Pinpoint the cell where the given text exists, returning its [x, y] midpoint coordinate. 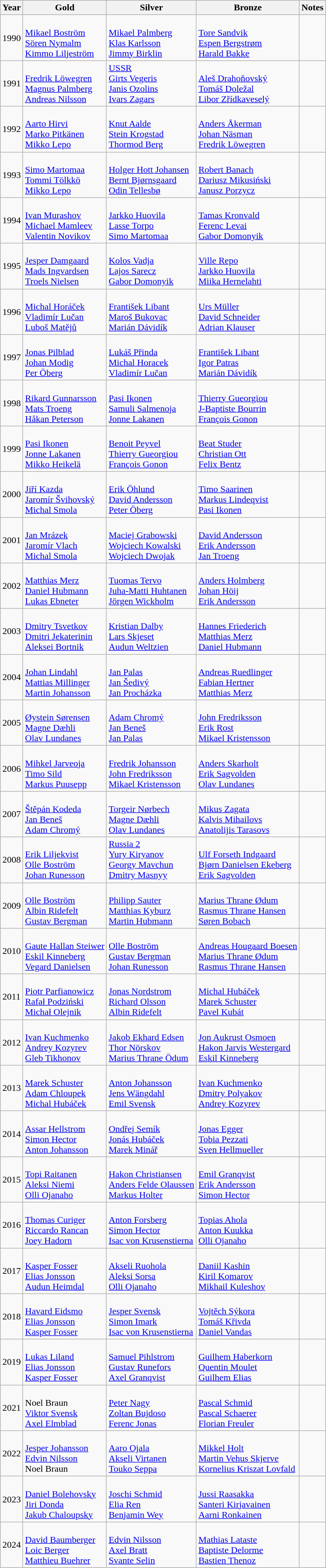
Michal HubáčekMarek SchusterPavel Kubát [248, 996]
Aaro Ojala Akseli VirtanenTouko Seppa [151, 1454]
Matthias MerzDaniel HubmannLukas Ebneter [65, 586]
Erik ÖhlundDavid AnderssonPeter Öberg [151, 494]
1993 [12, 175]
Maciej GrabowskiWojciech KowalskiWojciech Dwojak [151, 540]
Gold [65, 8]
Joschi Schmid Elia RenBenjamin Wey [151, 1499]
Urs MüllerDavid SchneiderAdrian Klauser [248, 311]
Emil GranqvistErik AnderssonSimon Hector [248, 1179]
David AnderssonErik AnderssonJan Troeng [248, 540]
Kasper FosserElias JonssonAudun Heimdal [65, 1271]
Anders ÅkermanJohan NäsmanFredrik Löwegren [248, 129]
Mathias LatasteBaptiste DelormeBastien Thenoz [248, 1545]
Michal HoráčekVladimír LučanLuboš Matějů [65, 311]
Pascal SchmidPascal SchaererFlorian Freuler [248, 1408]
Russia 2Yury KiryanovGeorgy MavchunDmitry Masnyy [151, 860]
David BaumbergerLoic Berger Matthieu Buehrer [65, 1545]
Ivan KuchmenkoDmitry PolyakovAndrey Kozyrev [248, 1088]
Pasi IkonenJonne LakanenMikko Heikelä [65, 449]
Andreas Hougaard BoesenMarius Thrane ØdumRasmus Thrane Hansen [248, 951]
Knut AaldeStein KrogstadThormod Berg [151, 129]
Jarkko HuovilaLasse TorpoSimo Martomaa [151, 220]
Topi RaitanenAleksi NiemiOlli Ojanaho [65, 1179]
2014 [12, 1134]
Jonas PilbladJohan ModigPer Öberg [65, 357]
1994 [12, 220]
Robert BanachDariusz MikusińskiJanusz Porzycz [248, 175]
2017 [12, 1271]
Hakon ChristiansenAnders Felde OlaussenMarkus Holter [151, 1179]
Beat StuderChristian OttFelix Bentz [248, 449]
Peter NagyZoltan BujdosoFerenc Jonas [151, 1408]
Philipp SauterMatthias KyburzMartin Hubmann [151, 905]
Mikkel HoltMartin Vehus SkjerveKornelius Kriszat Lovfald [248, 1454]
Fredrik LöwegrenMagnus PalmbergAndreas Nilsson [65, 84]
Torgeir NørbechMagne DæhliOlav Lundanes [151, 814]
Erik LiljekvistOlle BoströmJohan Runesson [65, 860]
Aleš DrahoňovskýTomáš DoležalLibor Zřídkaveselý [248, 84]
Olle BoströmGustav BergmanJohan Runesson [151, 951]
2008 [12, 860]
Akseli RuoholaAleksi SorsaOlli Ojanaho [151, 1271]
Topias AholaAnton KuukkaOlli Ojanaho [248, 1225]
Timo SaarinenMarkus LindeqvistPasi Ikonen [248, 494]
Mikael BoströmSören NymalmKimmo Liljeström [65, 38]
Marek SchusterAdam ChloupekMichal Hubáček [65, 1088]
2007 [12, 814]
2010 [12, 951]
Marius Thrane ØdumRasmus Thrane HansenSøren Bobach [248, 905]
Simo MartomaaTommi TölkköMikko Lepo [65, 175]
2024 [12, 1545]
1999 [12, 449]
Tore SandvikEspen BergstrømHarald Bakke [248, 38]
2019 [12, 1362]
Silver [151, 8]
Havard EidsmoElias JonssonKasper Fosser [65, 1316]
2013 [12, 1088]
Holger Hott JohansenBernt BjørnsgaardOdin Tellesbø [151, 175]
Daniil KashinKiril KomarovMikhail Kuleshov [248, 1271]
1996 [12, 311]
František LibantMaroš BukovacMarián Dávidík [151, 311]
2000 [12, 494]
1998 [12, 403]
1997 [12, 357]
Ivan KuchmenkoAndrey KozyrevGleb Tikhonov [65, 1043]
Daniel BolehovskyJiri DondaJakub Chaloupsky [65, 1499]
Mihkel JarveojaTimo SildMarkus Puusepp [65, 769]
Kolos VadjaLajos SareczGabor Domonyik [151, 266]
Guilhem HaberkornQuentin MouletGuilhem Elias [248, 1362]
2021 [12, 1408]
Andreas RuedlingerFabian HertnerMatthias Merz [248, 677]
2006 [12, 769]
Adam ChromýJan BenešJan Palas [151, 723]
Jesper JohanssonEdvin NilssonNoel Braun [65, 1454]
Mikael PalmbergKlas KarlssonJimmy Birklin [151, 38]
1990 [12, 38]
2011 [12, 996]
2002 [12, 586]
2012 [12, 1043]
Anders SkarholtErik SagvoldenOlav Lundanes [248, 769]
Fredrik JohanssonJohn FredrikssonMikael Kristensson [151, 769]
Jon Aukrust OsmoenHakon Jarvis WestergardEskil Kinneberg [248, 1043]
2005 [12, 723]
Bronze [248, 8]
Štěpán KodedaJan BenešAdam Chromý [65, 814]
Thierry GueorgiouJ-Baptiste BourrinFrançois Gonon [248, 403]
Rikard GunnarssonMats TroengHåkan Peterson [65, 403]
Jan MrázekJaromír VlachMichal Smola [65, 540]
2016 [12, 1225]
Piotr ParfianowiczRafał PodzińskiMichał Olejnik [65, 996]
Olle BoströmAlbin RidefeltGustav Bergman [65, 905]
2023 [12, 1499]
2001 [12, 540]
Dmitry TsvetkovDmitri JekaterininAleksei Bortnik [65, 631]
Jonas EggerTobia PezzatiSven Hellmueller [248, 1134]
2022 [12, 1454]
Benoit PeyvelThierry GueorgiouFrançois Gonon [151, 449]
Pasi IkonenSamuli SalmenojaJonne Lakanen [151, 403]
Jussi RaasakkaSanteri KirjavainenAarni Ronkainen [248, 1499]
1991 [12, 84]
Jesper DamgaardMads IngvardsenTroels Nielsen [65, 266]
Ulf Forseth IndgaardBjørn Danielsen EkebergErik Sagvolden [248, 860]
Noel BraunViktor SvenskAxel Elmblad [65, 1408]
2004 [12, 677]
Øystein SørensenMagne DæhliOlav Lundanes [65, 723]
Anton JohanssonJens WängdahlEmil Svensk [151, 1088]
Tuomas TervoJuha-Matti HuhtanenJörgen Wickholm [151, 586]
Thomas CurigerRiccardo RancanJoey Hadorn [65, 1225]
Tamas KronvaldFerenc LevaiGabor Domonyik [248, 220]
2009 [12, 905]
František LibantIgor PatrasMarián Dávidík [248, 357]
2015 [12, 1179]
Edvin NilssonAxel BrattSvante Selin [151, 1545]
Vojtěch SýkoraTomáš KřivdaDaniel Vandas [248, 1316]
Ville RepoJarkko HuovilaMiika Hernelahti [248, 266]
Jonas NordstromRichard OlssonAlbin Ridefelt [151, 996]
1992 [12, 129]
Jakob Ekhard EdsenThor NörskovMarius Thrane Ödum [151, 1043]
Hannes FriederichMatthias MerzDaniel Hubmann [248, 631]
2018 [12, 1316]
Anton ForsbergSimon HectorIsac von Krusenstierna [151, 1225]
Notes [312, 8]
Ivan MurashovMichael MamleevValentin Novikov [65, 220]
Gaute Hallan SteiwerEskil KinnebergVegard Danielsen [65, 951]
USSRGirts VegerisJanis OzolinsIvars Zagars [151, 84]
Anders HolmbergJohan HöijErik Andersson [248, 586]
Samuel PihlstromGustav RuneforsAxel Granqvist [151, 1362]
2003 [12, 631]
Kristian DalbyLars SkjesetAudun Weltzien [151, 631]
Lukas LilandElias JonssonKasper Fosser [65, 1362]
Assar HellstromSimon HectorAnton Johansson [65, 1134]
Mikus ZagataKalvis MihailovsAnatolijis Tarasovs [248, 814]
1995 [12, 266]
Jan PalasJan ŠedivýJan Procházka [151, 677]
Year [12, 8]
Ondřej SemíkJonás HubáčekMarek Minář [151, 1134]
Lukáš PřindaMichal HoracekVladimír Lučan [151, 357]
Johan LindahlMattias MillingerMartin Johansson [65, 677]
Jiří KazdaJaromír ŠvihovskýMichal Smola [65, 494]
Aarto HirviMarko PitkänenMikko Lepo [65, 129]
John FredrikssonErik RostMikael Kristensson [248, 723]
Jesper SvenskSimon ImarkIsac von Krusenstierna [151, 1316]
